Detect which cell encompasses the target text, then output its (X, Y) center coordinate. 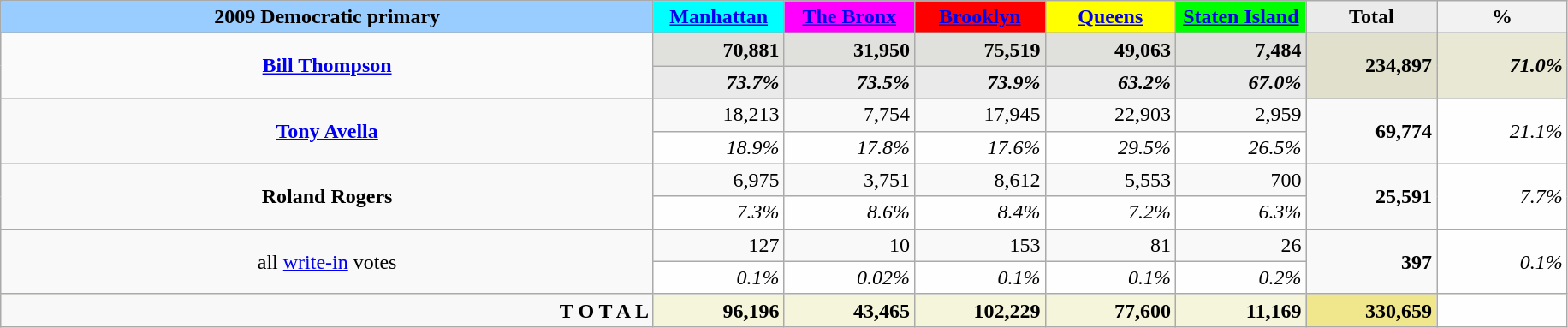
31,950 (849, 50)
397 (1371, 261)
17.8% (849, 147)
Brooklyn (979, 17)
81 (1111, 245)
43,465 (849, 310)
17,945 (979, 115)
10 (849, 245)
18.9% (719, 147)
% (1503, 17)
75,519 (979, 50)
2,959 (1241, 115)
7.7% (1503, 196)
153 (979, 245)
0.2% (1241, 277)
67.0% (1241, 82)
96,196 (719, 310)
26 (1241, 245)
22,903 (1111, 115)
69,774 (1371, 131)
73.5% (849, 82)
Tony Avella (327, 131)
102,229 (979, 310)
7.2% (1111, 212)
21.1% (1503, 131)
7.3% (719, 212)
18,213 (719, 115)
49,063 (1111, 50)
8.4% (979, 212)
29.5% (1111, 147)
Manhattan (719, 17)
8,612 (979, 180)
Roland Rogers (327, 196)
17.6% (979, 147)
Queens (1111, 17)
all write-in votes (327, 261)
7,484 (1241, 50)
63.2% (1111, 82)
70,881 (719, 50)
2009 Democratic primary (327, 17)
71.0% (1503, 66)
77,600 (1111, 310)
5,553 (1111, 180)
700 (1241, 180)
Total (1371, 17)
7,754 (849, 115)
6,975 (719, 180)
The Bronx (849, 17)
0.02% (849, 277)
Staten Island (1241, 17)
73.7% (719, 82)
8.6% (849, 212)
T O T A L (327, 310)
3,751 (849, 180)
6.3% (1241, 212)
330,659 (1371, 310)
11,169 (1241, 310)
25,591 (1371, 196)
26.5% (1241, 147)
Bill Thompson (327, 66)
127 (719, 245)
73.9% (979, 82)
234,897 (1371, 66)
